Return the (x, y) coordinate for the center point of the cell that contains the specified text.  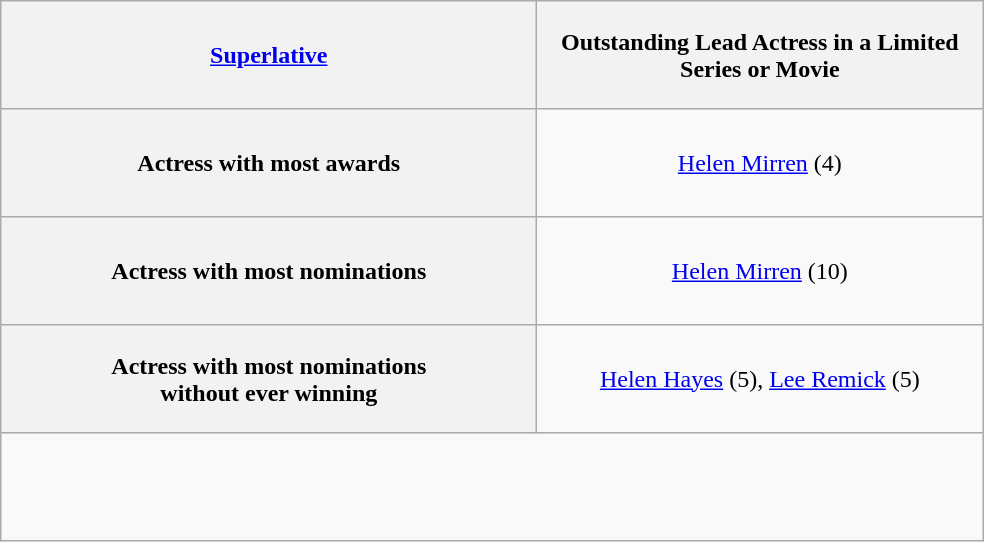
Outstanding Lead Actress in a Limited Series or Movie (760, 55)
Superlative (269, 55)
Actress with most nominations (269, 271)
Helen Mirren (4) (760, 163)
Actress with most awards (269, 163)
Helen Mirren (10) (760, 271)
Helen Hayes (5), Lee Remick (5) (760, 379)
Actress with most nominations without ever winning (269, 379)
